Return the (x, y) coordinate for the center point of the cell that contains the specified text.  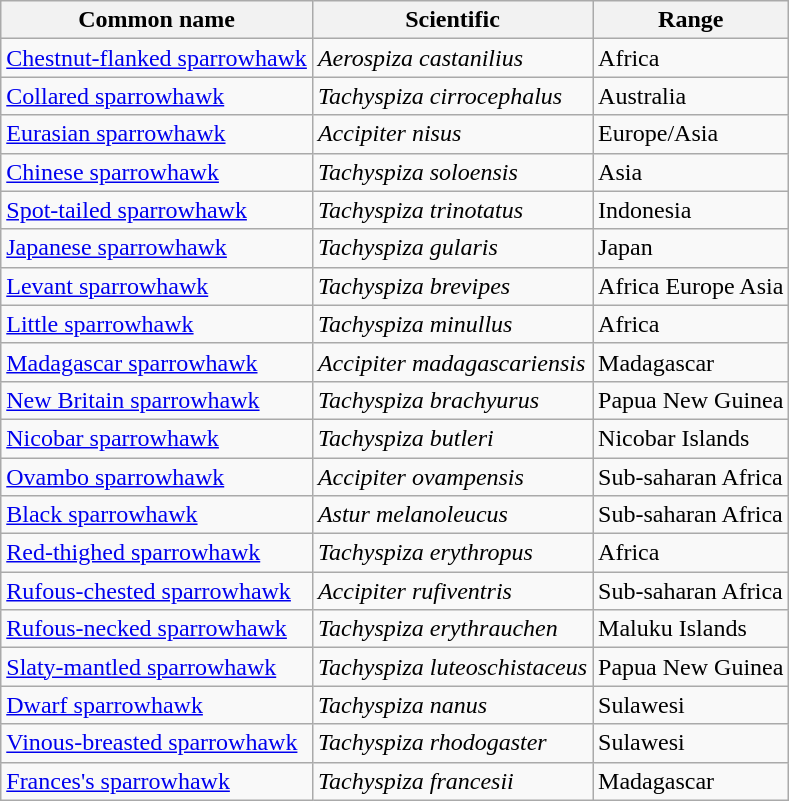
Tachyspiza brachyurus (452, 400)
Accipiter madagascariensis (452, 362)
Aerospiza castanilius (452, 58)
Chestnut-flanked sparrowhawk (157, 58)
Black sparrowhawk (157, 515)
Australia (691, 96)
Tachyspiza gularis (452, 248)
Asia (691, 172)
Nicobar sparrowhawk (157, 438)
New Britain sparrowhawk (157, 400)
Tachyspiza rhodogaster (452, 743)
Common name (157, 20)
Red-thighed sparrowhawk (157, 553)
Africa Europe Asia (691, 286)
Levant sparrowhawk (157, 286)
Tachyspiza minullus (452, 324)
Tachyspiza butleri (452, 438)
Indonesia (691, 210)
Eurasian sparrowhawk (157, 134)
Madagascar sparrowhawk (157, 362)
Dwarf sparrowhawk (157, 705)
Rufous-chested sparrowhawk (157, 591)
Spot-tailed sparrowhawk (157, 210)
Collared sparrowhawk (157, 96)
Tachyspiza brevipes (452, 286)
Tachyspiza luteoschistaceus (452, 667)
Rufous-necked sparrowhawk (157, 629)
Accipiter nisus (452, 134)
Tachyspiza nanus (452, 705)
Accipiter ovampensis (452, 477)
Japan (691, 248)
Tachyspiza cirrocephalus (452, 96)
Nicobar Islands (691, 438)
Ovambo sparrowhawk (157, 477)
Chinese sparrowhawk (157, 172)
Tachyspiza erythropus (452, 553)
Japanese sparrowhawk (157, 248)
Astur melanoleucus (452, 515)
Accipiter rufiventris (452, 591)
Range (691, 20)
Tachyspiza trinotatus (452, 210)
Little sparrowhawk (157, 324)
Slaty-mantled sparrowhawk (157, 667)
Vinous-breasted sparrowhawk (157, 743)
Europe/Asia (691, 134)
Scientific (452, 20)
Tachyspiza soloensis (452, 172)
Maluku Islands (691, 629)
Tachyspiza francesii (452, 781)
Frances's sparrowhawk (157, 781)
Tachyspiza erythrauchen (452, 629)
